Return the (X, Y) coordinate for the center point of the cell that contains the specified text.  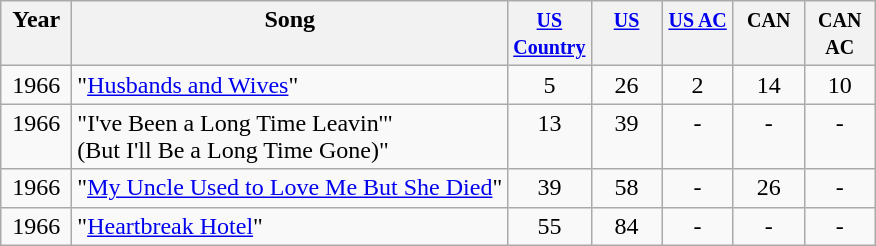
58 (626, 188)
13 (550, 136)
14 (768, 85)
"I've Been a Long Time Leavin'"(But I'll Be a Long Time Gone)" (290, 136)
"My Uncle Used to Love Me But She Died" (290, 188)
"Husbands and Wives" (290, 85)
55 (550, 226)
US (626, 34)
US AC (698, 34)
CAN AC (840, 34)
84 (626, 226)
CAN (768, 34)
10 (840, 85)
"Heartbreak Hotel" (290, 226)
2 (698, 85)
Year (36, 34)
5 (550, 85)
US Country (550, 34)
Song (290, 34)
